Return the (X, Y) coordinate for the center point of the cell that contains the specified text.  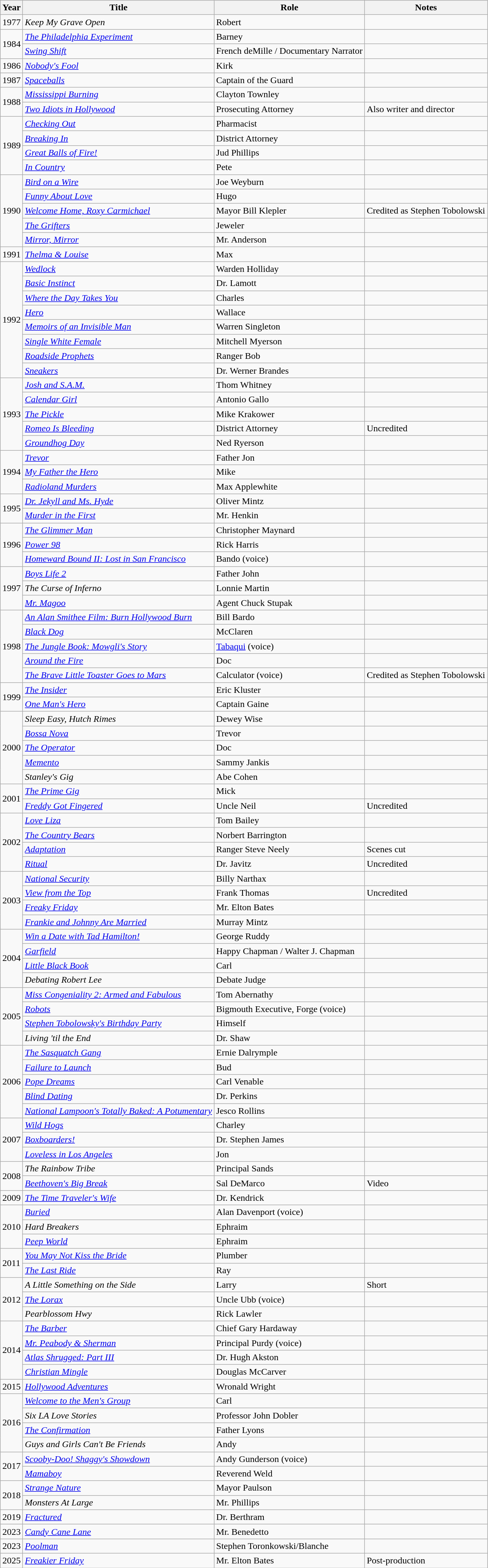
Mike (290, 472)
Mayor Bill Klepler (290, 211)
Living 'til the End (119, 1038)
Oliver Mintz (290, 501)
Beethoven's Big Break (119, 1183)
The Insider (119, 690)
Charley (290, 1125)
Video (426, 1183)
Norbert Barrington (290, 835)
Notes (426, 8)
Debating Robert Lee (119, 980)
Dr. Jekyll and Ms. Hyde (119, 501)
Monsters At Large (119, 1502)
Principal Purdy (voice) (290, 1343)
One Man's Hero (119, 704)
The Pickle (119, 414)
Jesco Rollins (290, 1111)
The Prime Gig (119, 791)
Captain Gaine (290, 704)
2007 (11, 1140)
National Security (119, 878)
Single White Female (119, 341)
The Curse of Inferno (119, 588)
Mr. Benedetto (290, 1531)
1977 (11, 22)
Reverend Weld (290, 1473)
2018 (11, 1495)
Ritual (119, 864)
Clayton Townley (290, 95)
The Confirmation (119, 1430)
Dr. Shaw (290, 1038)
2000 (11, 748)
Romeo Is Bleeding (119, 429)
2015 (11, 1386)
Agent Chuck Stupak (290, 602)
Spaceballs (119, 80)
Sammy Jankis (290, 762)
Stanley's Gig (119, 777)
An Alan Smithee Film: Burn Hollywood Burn (119, 617)
Two Idiots in Hollywood (119, 109)
Roadside Prophets (119, 356)
Antonio Gallo (290, 399)
Dewey Wise (290, 719)
Himself (290, 1023)
2017 (11, 1466)
Fractured (119, 1517)
Frank Thomas (290, 893)
Swing Shift (119, 51)
Murray Mintz (290, 922)
Alan Davenport (voice) (290, 1212)
1987 (11, 80)
Thom Whitney (290, 385)
Win a Date with Tad Hamilton! (119, 937)
2008 (11, 1176)
Bill Bardo (290, 617)
Freakier Friday (119, 1560)
1993 (11, 414)
The Brave Little Toaster Goes to Mars (119, 675)
Sleep Easy, Hutch Rimes (119, 719)
The Sasquatch Gang (119, 1052)
Billy Narthax (290, 878)
Warren Singleton (290, 327)
You May Not Kiss the Bride (119, 1256)
Mitchell Myerson (290, 341)
Wallace (290, 312)
Tom Abernathy (290, 994)
Plumber (290, 1256)
Wild Hogs (119, 1125)
Homeward Bound II: Lost in San Francisco (119, 559)
Atlas Shrugged: Part III (119, 1358)
Buried (119, 1212)
Nobody's Fool (119, 66)
Strange Nature (119, 1488)
Kirk (290, 66)
Mr. Magoo (119, 602)
Jud Phillips (290, 153)
Frankie and Johnny Are Married (119, 922)
1996 (11, 545)
Power 98 (119, 545)
1990 (11, 211)
Dr. Lamott (290, 283)
Calculator (voice) (290, 675)
Mr. Peabody & Sherman (119, 1343)
Christian Mingle (119, 1372)
The Time Traveler's Wife (119, 1198)
2003 (11, 900)
Memento (119, 762)
French deMille / Documentary Narrator (290, 51)
National Lampoon's Totally Baked: A Potumentary (119, 1111)
Keep My Grave Open (119, 22)
Short (426, 1285)
Mike Krakower (290, 414)
Mr. Anderson (290, 240)
Year (11, 8)
Wronald Wright (290, 1386)
Memoirs of an Invisible Man (119, 327)
1998 (11, 646)
The Grifters (119, 225)
Tabaqui (voice) (290, 646)
Stephen Tobolowsky's Birthday Party (119, 1023)
The Last Ride (119, 1270)
2005 (11, 1016)
1989 (11, 145)
Christopher Maynard (290, 530)
Freaky Friday (119, 908)
Dr. Werner Brandes (290, 370)
The Operator (119, 748)
Lonnie Martin (290, 588)
Candy Cane Lane (119, 1531)
Mamaboy (119, 1473)
Pharmacist (290, 124)
Max Applewhite (290, 487)
Andy (290, 1444)
My Father the Hero (119, 472)
Role (290, 8)
Douglas McCarver (290, 1372)
Also writer and director (426, 109)
2016 (11, 1423)
Basic Instinct (119, 283)
Dr. Perkins (290, 1096)
Radioland Murders (119, 487)
The Country Bears (119, 835)
Hollywood Adventures (119, 1386)
Mayor Paulson (290, 1488)
Welcome Home, Roxy Carmichael (119, 211)
The Jungle Book: Mowgli's Story (119, 646)
Father Jon (290, 458)
Bird on a Wire (119, 182)
2006 (11, 1081)
Mick (290, 791)
Uncle Ubb (voice) (290, 1299)
Mr. Phillips (290, 1502)
Title (119, 8)
2004 (11, 958)
Robots (119, 1009)
Great Balls of Fire! (119, 153)
Mississippi Burning (119, 95)
Sal DeMarco (290, 1183)
Barney (290, 37)
Rick Harris (290, 545)
Pope Dreams (119, 1081)
Blind Dating (119, 1096)
Ranger Bob (290, 356)
1988 (11, 102)
Dr. Stephen James (290, 1140)
Principal Sands (290, 1169)
Welcome to the Men's Group (119, 1401)
Debate Judge (290, 980)
Tom Bailey (290, 820)
Ernie Dalrymple (290, 1052)
Thelma & Louise (119, 254)
Larry (290, 1285)
1999 (11, 697)
2009 (11, 1198)
Sneakers (119, 370)
1994 (11, 472)
2025 (11, 1560)
Chief Gary Hardaway (290, 1328)
Pearblossom Hwy (119, 1314)
Jon (290, 1154)
Miss Congeniality 2: Armed and Fabulous (119, 994)
Around the Fire (119, 661)
Funny About Love (119, 196)
Little Black Book (119, 966)
Post-production (426, 1560)
Uncle Neil (290, 806)
Scooby-Doo! Shaggy's Showdown (119, 1459)
The Lorax (119, 1299)
Father Lyons (290, 1430)
Bando (voice) (290, 559)
Father John (290, 574)
Jeweler (290, 225)
Mr. Henkin (290, 516)
The Philadelphia Experiment (119, 37)
Loveless in Los Angeles (119, 1154)
2019 (11, 1517)
2001 (11, 798)
Hugo (290, 196)
1986 (11, 66)
2014 (11, 1350)
Robert (290, 22)
Mirror, Mirror (119, 240)
Happy Chapman / Walter J. Chapman (290, 951)
The Barber (119, 1328)
Professor John Dobler (290, 1415)
Breaking In (119, 138)
Where the Day Takes You (119, 298)
A Little Something on the Side (119, 1285)
Freddy Got Fingered (119, 806)
Six LA Love Stories (119, 1415)
Charles (290, 298)
Bigmouth Executive, Forge (voice) (290, 1009)
Stephen Toronkowski/Blanche (290, 1546)
George Ruddy (290, 937)
Scenes cut (426, 849)
Boys Life 2 (119, 574)
1991 (11, 254)
Calendar Girl (119, 399)
Boxboarders! (119, 1140)
1992 (11, 320)
Groundhog Day (119, 443)
2012 (11, 1299)
The Glimmer Man (119, 530)
Pete (290, 167)
Poolman (119, 1546)
View from the Top (119, 893)
Joe Weyburn (290, 182)
Carl Venable (290, 1081)
Max (290, 254)
2010 (11, 1227)
2002 (11, 842)
2011 (11, 1263)
Failure to Launch (119, 1067)
McClaren (290, 631)
Ned Ryerson (290, 443)
Dr. Kendrick (290, 1198)
Hard Breakers (119, 1227)
Black Dog (119, 631)
Peep World (119, 1241)
Dr. Berthram (290, 1517)
Abe Cohen (290, 777)
Dr. Javitz (290, 864)
In Country (119, 167)
Ranger Steve Neely (290, 849)
Dr. Hugh Akston (290, 1358)
Garfield (119, 951)
1984 (11, 44)
Wedlock (119, 269)
The Rainbow Tribe (119, 1169)
Adaptation (119, 849)
Guys and Girls Can't Be Friends (119, 1444)
Hero (119, 312)
Andy Gunderson (voice) (290, 1459)
Love Liza (119, 820)
Prosecuting Attorney (290, 109)
Ray (290, 1270)
Rick Lawler (290, 1314)
Warden Holliday (290, 269)
Josh and S.A.M. (119, 385)
Bud (290, 1067)
Bossa Nova (119, 733)
Eric Kluster (290, 690)
1997 (11, 588)
Checking Out (119, 124)
Captain of the Guard (290, 80)
1995 (11, 508)
Murder in the First (119, 516)
